From the cell containing the given text, extract its center point as [x, y] coordinate. 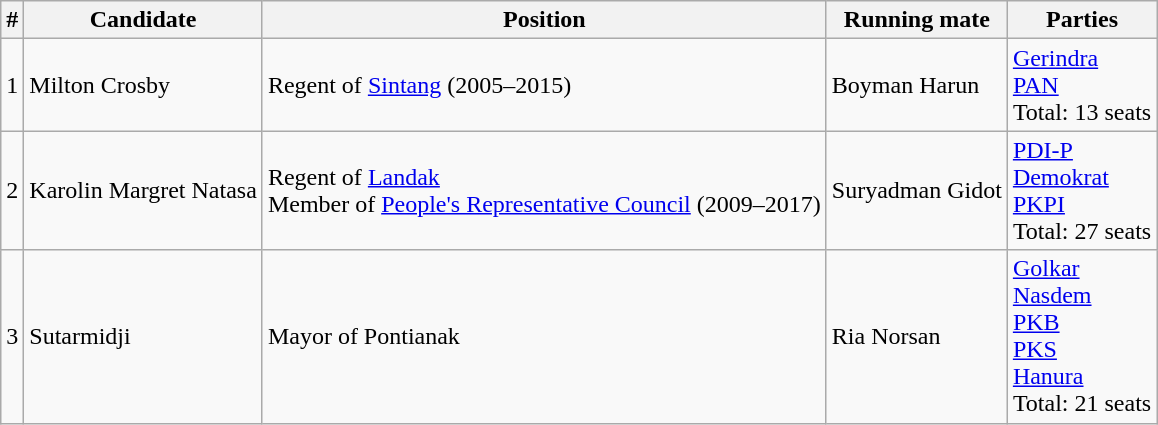
Suryadman Gidot [916, 190]
Sutarmidji [144, 336]
Boyman Harun [916, 85]
Milton Crosby [144, 85]
Mayor of Pontianak [544, 336]
Candidate [144, 20]
Parties [1082, 20]
Regent of LandakMember of People's Representative Council (2009–2017) [544, 190]
PDI-PDemokratPKPITotal: 27 seats [1082, 190]
3 [12, 336]
GolkarNasdemPKBPKSHanuraTotal: 21 seats [1082, 336]
Running mate [916, 20]
GerindraPANTotal: 13 seats [1082, 85]
Position [544, 20]
Regent of Sintang (2005–2015) [544, 85]
Karolin Margret Natasa [144, 190]
Ria Norsan [916, 336]
1 [12, 85]
# [12, 20]
2 [12, 190]
